Return (x, y) of the center of cell containing provided text 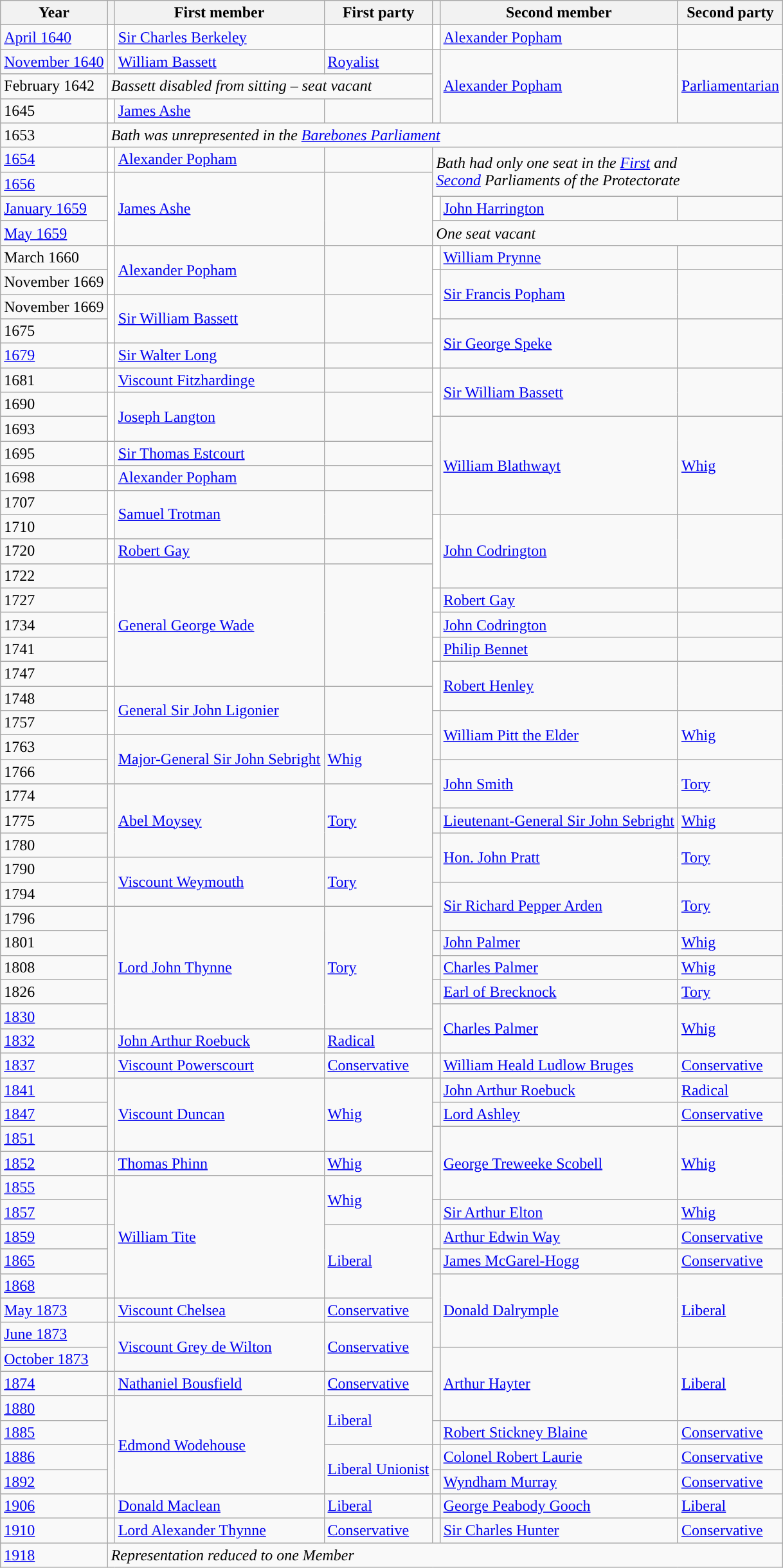
1852 (54, 1163)
Second party (730, 13)
Bath was unrepresented in the Barebones Parliament (445, 135)
1698 (54, 478)
May 1873 (54, 1310)
Sir Walter Long (219, 356)
1763 (54, 747)
1826 (54, 992)
Edmond Wodehouse (219, 1445)
1808 (54, 967)
1695 (54, 453)
Lord Alexander Thynne (219, 1531)
First party (378, 13)
1727 (54, 600)
1837 (54, 1065)
1747 (54, 673)
Royalist (378, 62)
General Sir John Ligonier (219, 710)
1880 (54, 1408)
1690 (54, 405)
1859 (54, 1237)
One seat vacant (607, 233)
1693 (54, 429)
1722 (54, 576)
1874 (54, 1383)
Viscount Duncan (219, 1115)
1766 (54, 772)
Parliamentarian (730, 86)
William Heald Ludlow Bruges (559, 1065)
1734 (54, 624)
1886 (54, 1457)
Earl of Brecknock (559, 992)
1857 (54, 1212)
William Blathwayt (559, 466)
Sir Arthur Elton (559, 1212)
Viscount Powerscourt (219, 1065)
1830 (54, 1016)
Major-General Sir John Sebright (219, 760)
Arthur Hayter (559, 1383)
Sir Richard Pepper Arden (559, 906)
Colonel Robert Laurie (559, 1457)
Year (54, 13)
1675 (54, 331)
1681 (54, 380)
January 1659 (54, 208)
1710 (54, 527)
Bassett disabled from sitting – seat vacant (270, 86)
Sir Charles Berkeley (219, 37)
1796 (54, 918)
1774 (54, 796)
1832 (54, 1041)
First member (219, 13)
1790 (54, 870)
Lord John Thynne (219, 967)
Lieutenant-General Sir John Sebright (559, 821)
William Bassett (219, 62)
1865 (54, 1261)
1741 (54, 649)
1780 (54, 845)
1794 (54, 894)
William Pitt the Elder (559, 735)
Sir Thomas Estcourt (219, 453)
1906 (54, 1506)
Robert Stickney Blaine (559, 1432)
1801 (54, 943)
Second member (559, 13)
Wyndham Murray (559, 1481)
May 1659 (54, 233)
1851 (54, 1139)
February 1642 (54, 86)
November 1640 (54, 62)
William Tite (219, 1237)
John Smith (559, 784)
1885 (54, 1432)
1748 (54, 698)
Liberal Unionist (378, 1469)
Viscount Grey de Wilton (219, 1347)
1918 (54, 1555)
Lord Ashley (559, 1115)
1707 (54, 502)
1645 (54, 111)
1910 (54, 1531)
June 1873 (54, 1335)
1847 (54, 1115)
Bath had only one seat in the First and Second Parliaments of the Protectorate (607, 172)
Samuel Trotman (219, 515)
Donald Maclean (219, 1506)
1653 (54, 135)
John Harrington (559, 208)
Philip Bennet (559, 649)
Robert Henley (559, 686)
1679 (54, 356)
Thomas Phinn (219, 1163)
1868 (54, 1286)
George Peabody Gooch (559, 1506)
1757 (54, 723)
James McGarel-Hogg (559, 1261)
1654 (54, 160)
Viscount Chelsea (219, 1310)
October 1873 (54, 1359)
1720 (54, 551)
1855 (54, 1188)
Sir Charles Hunter (559, 1531)
Viscount Fitzhardinge (219, 380)
Sir George Speke (559, 343)
Donald Dalrymple (559, 1310)
1775 (54, 821)
Arthur Edwin Way (559, 1237)
Abel Moysey (219, 821)
March 1660 (54, 257)
1841 (54, 1090)
George Treweeke Scobell (559, 1163)
1892 (54, 1481)
April 1640 (54, 37)
William Prynne (559, 257)
Viscount Weymouth (219, 882)
Nathaniel Bousfield (219, 1383)
Sir Francis Popham (559, 294)
General George Wade (219, 624)
1656 (54, 184)
Hon. John Pratt (559, 857)
Joseph Langton (219, 417)
John Palmer (559, 943)
Representation reduced to one Member (445, 1555)
